Provide the (X, Y) coordinate of the cell's center where the given text is located.  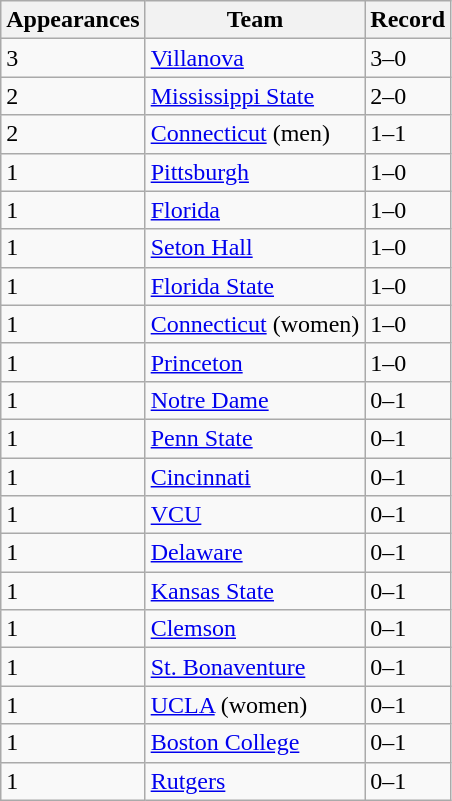
Record (408, 20)
Seton Hall (255, 248)
Penn State (255, 438)
Mississippi State (255, 96)
Notre Dame (255, 400)
Kansas State (255, 591)
Rutgers (255, 781)
Clemson (255, 629)
2–0 (408, 96)
1–1 (408, 134)
Pittsburgh (255, 172)
St. Bonaventure (255, 667)
Connecticut (women) (255, 324)
UCLA (women) (255, 705)
Connecticut (men) (255, 134)
Boston College (255, 743)
3 (73, 58)
3–0 (408, 58)
VCU (255, 515)
Delaware (255, 553)
Florida State (255, 286)
Florida (255, 210)
Appearances (73, 20)
Villanova (255, 58)
Princeton (255, 362)
Cincinnati (255, 477)
Team (255, 20)
